Output the [x, y] coordinate of the center of the cell containing the given text.  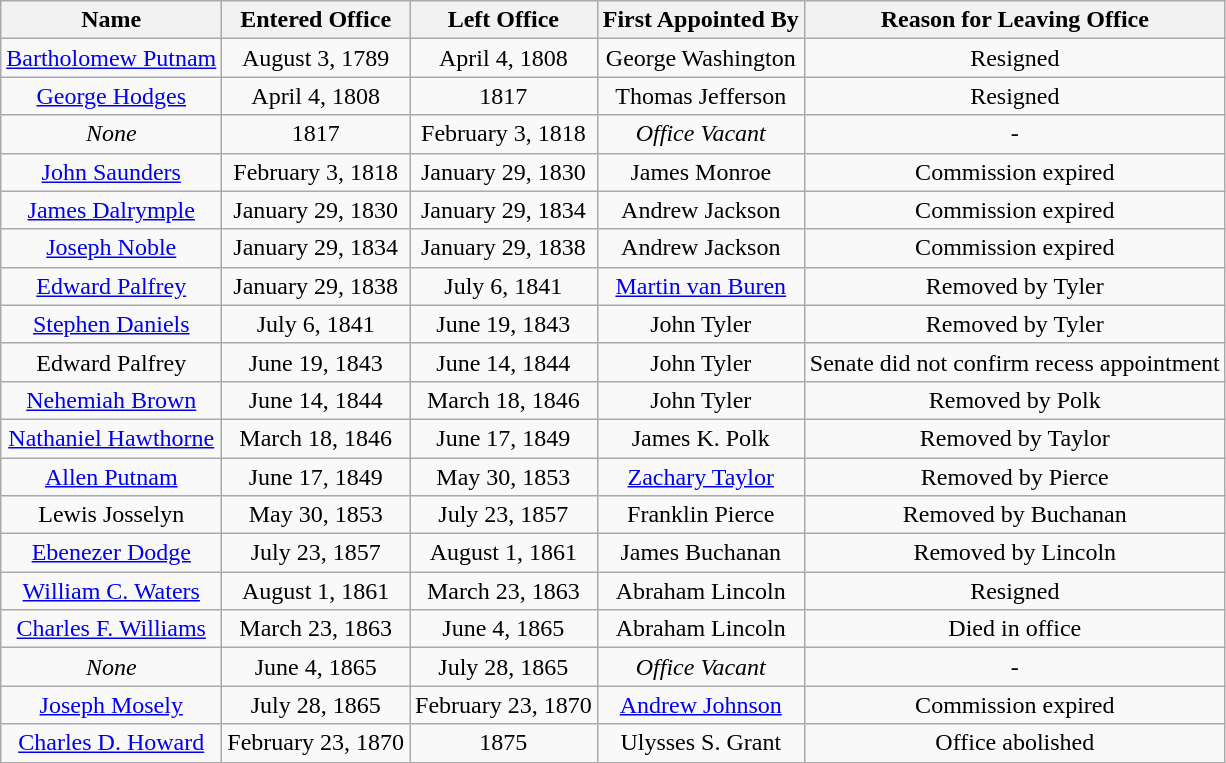
Removed by Polk [1014, 400]
George Washington [700, 58]
Ebenezer Dodge [112, 553]
William C. Waters [112, 591]
Thomas Jefferson [700, 96]
Andrew Johnson [700, 705]
Entered Office [316, 20]
Joseph Mosely [112, 705]
Removed by Pierce [1014, 477]
1875 [504, 743]
Charles F. Williams [112, 629]
Allen Putnam [112, 477]
Died in office [1014, 629]
August 3, 1789 [316, 58]
Removed by Lincoln [1014, 553]
Joseph Noble [112, 248]
Zachary Taylor [700, 477]
John Saunders [112, 172]
Office abolished [1014, 743]
James Monroe [700, 172]
Nehemiah Brown [112, 400]
Left Office [504, 20]
Martin van Buren [700, 286]
Franklin Pierce [700, 515]
George Hodges [112, 96]
Lewis Josselyn [112, 515]
James Dalrymple [112, 210]
Removed by Taylor [1014, 438]
First Appointed By [700, 20]
James Buchanan [700, 553]
Bartholomew Putnam [112, 58]
Senate did not confirm recess appointment [1014, 362]
James K. Polk [700, 438]
Reason for Leaving Office [1014, 20]
Stephen Daniels [112, 324]
Name [112, 20]
Removed by Buchanan [1014, 515]
Charles D. Howard [112, 743]
Ulysses S. Grant [700, 743]
Nathaniel Hawthorne [112, 438]
